Provide the (X, Y) coordinate of the cell's center where the given text is located.  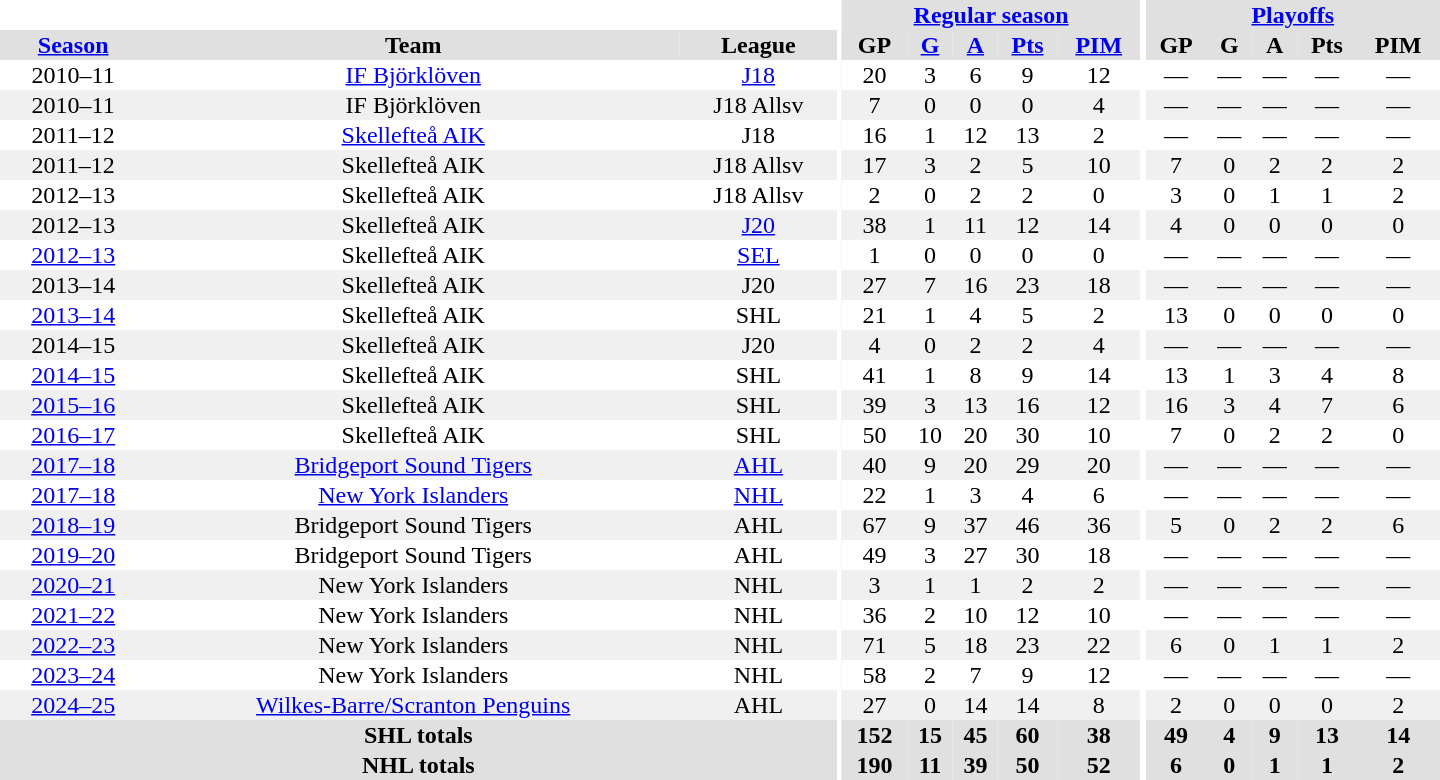
52 (1099, 765)
Team (413, 45)
2022–23 (73, 645)
46 (1028, 525)
2016–17 (73, 435)
Regular season (992, 15)
Season (73, 45)
SHL totals (418, 735)
League (758, 45)
190 (875, 765)
NHL totals (418, 765)
2023–24 (73, 675)
67 (875, 525)
2021–22 (73, 615)
SEL (758, 255)
21 (875, 315)
17 (875, 165)
45 (976, 735)
41 (875, 375)
Wilkes-Barre/Scranton Penguins (413, 705)
Playoffs (1293, 15)
2018–19 (73, 525)
58 (875, 675)
2024–25 (73, 705)
152 (875, 735)
29 (1028, 465)
40 (875, 465)
2020–21 (73, 585)
15 (930, 735)
71 (875, 645)
2019–20 (73, 555)
60 (1028, 735)
2015–16 (73, 405)
37 (976, 525)
